From the cell containing the given text, extract its center point as (x, y) coordinate. 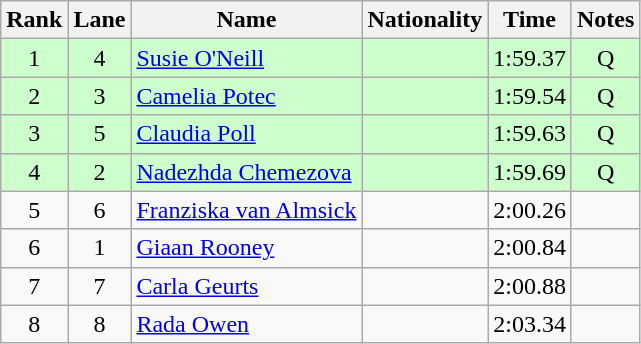
Lane (100, 20)
Nadezhda Chemezova (246, 172)
1:59.69 (530, 172)
1:59.63 (530, 134)
Rank (34, 20)
2:00.88 (530, 286)
Franziska van Almsick (246, 210)
1:59.54 (530, 96)
2:00.84 (530, 248)
Nationality (425, 20)
Claudia Poll (246, 134)
2:03.34 (530, 324)
Time (530, 20)
Giaan Rooney (246, 248)
Camelia Potec (246, 96)
1:59.37 (530, 58)
Name (246, 20)
Rada Owen (246, 324)
Susie O'Neill (246, 58)
Notes (605, 20)
2:00.26 (530, 210)
Carla Geurts (246, 286)
